Output the (x, y) coordinate of the center of the cell containing the given text.  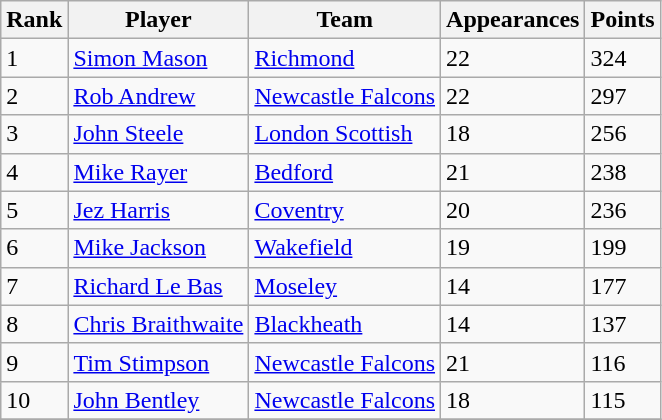
6 (34, 248)
Rob Andrew (158, 96)
20 (513, 210)
Jez Harris (158, 210)
Team (345, 20)
Chris Braithwaite (158, 324)
177 (622, 286)
9 (34, 362)
7 (34, 286)
Mike Jackson (158, 248)
Blackheath (345, 324)
8 (34, 324)
3 (34, 134)
Bedford (345, 172)
John Bentley (158, 400)
Mike Rayer (158, 172)
1 (34, 58)
256 (622, 134)
115 (622, 400)
137 (622, 324)
Rank (34, 20)
2 (34, 96)
Points (622, 20)
4 (34, 172)
199 (622, 248)
Richard Le Bas (158, 286)
Moseley (345, 286)
Appearances (513, 20)
Richmond (345, 58)
236 (622, 210)
10 (34, 400)
Wakefield (345, 248)
324 (622, 58)
19 (513, 248)
5 (34, 210)
297 (622, 96)
London Scottish (345, 134)
Tim Stimpson (158, 362)
Player (158, 20)
Simon Mason (158, 58)
116 (622, 362)
238 (622, 172)
John Steele (158, 134)
Coventry (345, 210)
